Identify which cell holds the provided text, then report its [X, Y] central coordinate. 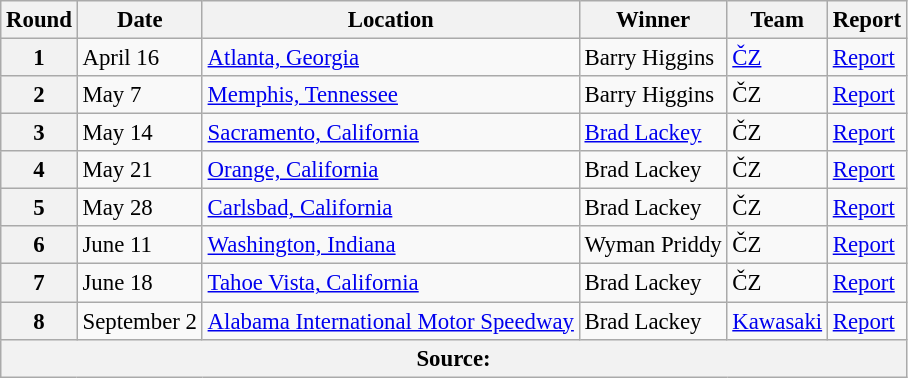
Winner [653, 20]
Memphis, Tennessee [390, 95]
4 [39, 170]
8 [39, 321]
April 16 [140, 58]
Source: [454, 358]
Alabama International Motor Speedway [390, 321]
3 [39, 133]
May 28 [140, 208]
Washington, Indiana [390, 245]
Round [39, 20]
2 [39, 95]
September 2 [140, 321]
6 [39, 245]
Orange, California [390, 170]
5 [39, 208]
June 18 [140, 283]
Location [390, 20]
Tahoe Vista, California [390, 283]
Sacramento, California [390, 133]
June 11 [140, 245]
Kawasaki [777, 321]
7 [39, 283]
Atlanta, Georgia [390, 58]
Team [777, 20]
May 14 [140, 133]
Carlsbad, California [390, 208]
Date [140, 20]
Wyman Priddy [653, 245]
May 7 [140, 95]
May 21 [140, 170]
1 [39, 58]
